Detect which cell encompasses the target text, then output its [x, y] center coordinate. 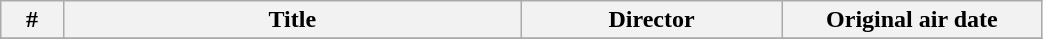
Original air date [912, 20]
Director [651, 20]
# [32, 20]
Title [292, 20]
